Scan for the cell matching the given text and deliver its [X, Y] coordinate at center. 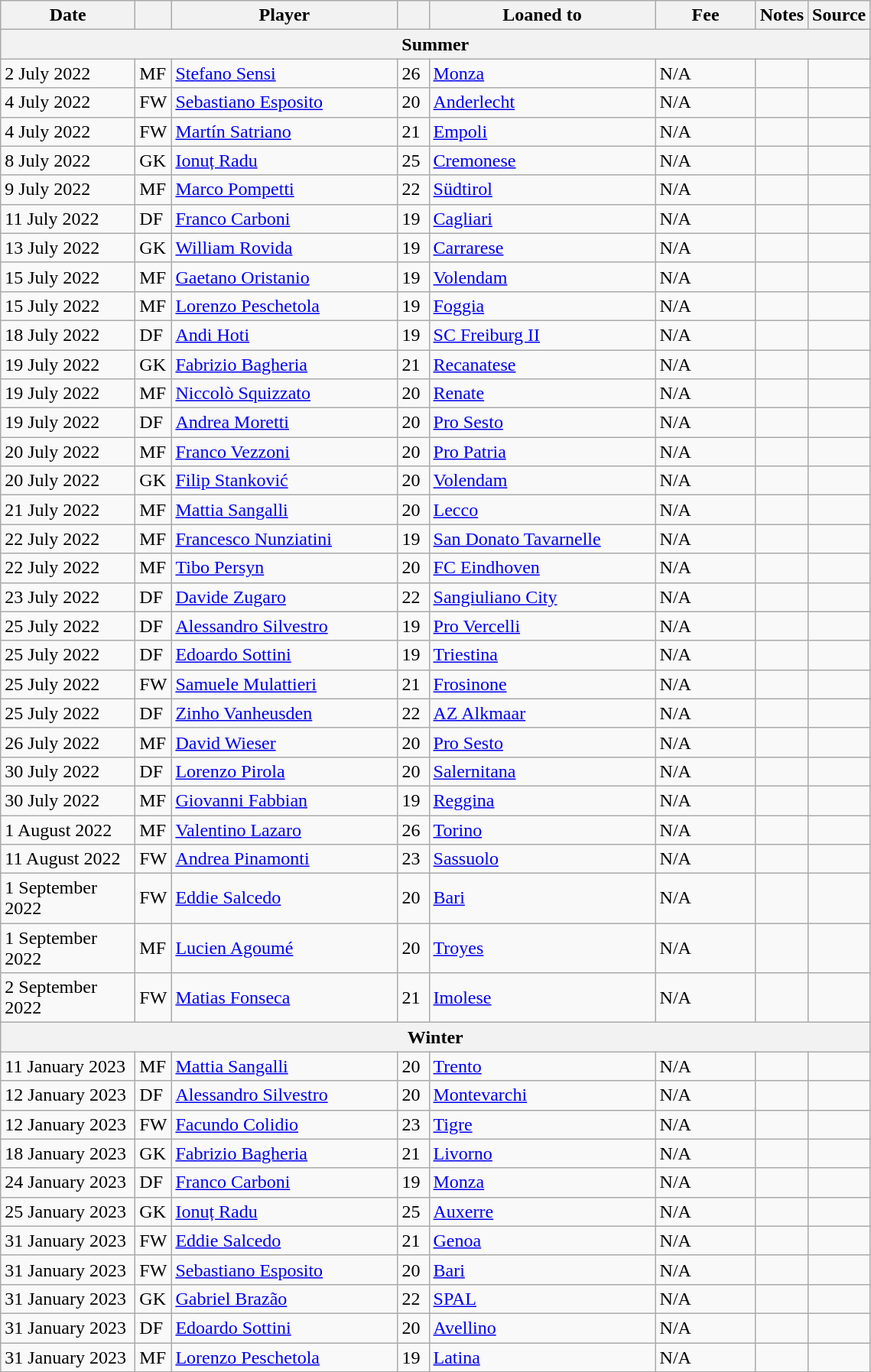
9 July 2022 [68, 190]
SC Freiburg II [542, 335]
Cremonese [542, 161]
San Donato Tavarnelle [542, 539]
AZ Alkmaar [542, 713]
Stefano Sensi [284, 73]
Lucien Agoumé [284, 948]
Montevarchi [542, 1095]
13 July 2022 [68, 248]
Franco Vezzoni [284, 452]
8 July 2022 [68, 161]
11 July 2022 [68, 219]
Tibo Persyn [284, 568]
Frosinone [542, 684]
Andrea Pinamonti [284, 859]
Davide Zugaro [284, 597]
Renate [542, 394]
2 July 2022 [68, 73]
Avellino [542, 1328]
Auxerre [542, 1211]
Notes [782, 15]
23 July 2022 [68, 597]
Player [284, 15]
Foggia [542, 306]
Trento [542, 1066]
SPAL [542, 1299]
Carrarese [542, 248]
Triestina [542, 655]
Cagliari [542, 219]
21 July 2022 [68, 510]
Lecco [542, 510]
Andrea Moretti [284, 423]
Pro Vercelli [542, 626]
Facundo Colidio [284, 1124]
11 August 2022 [68, 859]
Genoa [542, 1241]
Latina [542, 1357]
24 January 2023 [68, 1182]
Martín Satriano [284, 131]
Summer [436, 44]
11 January 2023 [68, 1066]
Andi Hoti [284, 335]
25 January 2023 [68, 1211]
Troyes [542, 948]
18 January 2023 [68, 1153]
Gabriel Brazão [284, 1299]
Pro Patria [542, 452]
Valentino Lazaro [284, 829]
Recanatese [542, 365]
Marco Pompetti [284, 190]
Sassuolo [542, 859]
Anderlecht [542, 102]
Gaetano Oristanio [284, 277]
2 September 2022 [68, 998]
Sangiuliano City [542, 597]
Giovanni Fabbian [284, 800]
Tigre [542, 1124]
Samuele Mulattieri [284, 684]
Torino [542, 829]
Lorenzo Pirola [284, 771]
Fee [705, 15]
Matias Fonseca [284, 998]
Zinho Vanheusden [284, 713]
Niccolò Squizzato [284, 394]
Südtirol [542, 190]
Date [68, 15]
Loaned to [542, 15]
Livorno [542, 1153]
Reggina [542, 800]
David Wieser [284, 742]
Francesco Nunziatini [284, 539]
1 August 2022 [68, 829]
26 July 2022 [68, 742]
Winter [436, 1037]
Salernitana [542, 771]
Filip Stanković [284, 481]
William Rovida [284, 248]
Imolese [542, 998]
FC Eindhoven [542, 568]
18 July 2022 [68, 335]
Empoli [542, 131]
Source [840, 15]
